Capture the cell that displays the provided text and extract its [x, y] central coordinate. 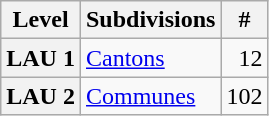
12 [244, 58]
Cantons [150, 58]
# [244, 20]
Subdivisions [150, 20]
LAU 1 [41, 58]
102 [244, 96]
Communes [150, 96]
Level [41, 20]
LAU 2 [41, 96]
